Find where the given text appears and provide that cell's center as [X, Y] coordinate. 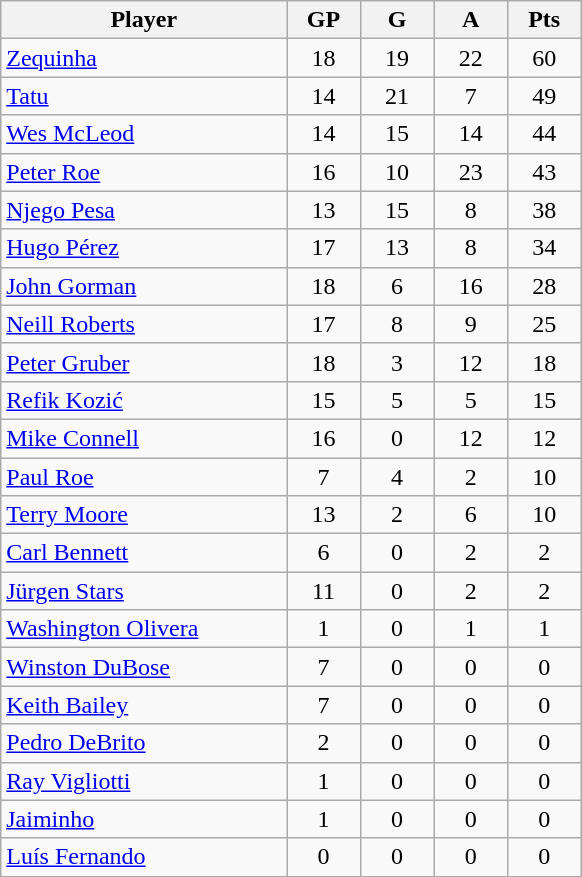
GP [324, 20]
Pts [544, 20]
49 [544, 96]
A [471, 20]
Washington Olivera [144, 629]
Mike Connell [144, 438]
34 [544, 248]
Ray Vigliotti [144, 781]
Terry Moore [144, 515]
Peter Roe [144, 172]
21 [397, 96]
60 [544, 58]
Njego Pesa [144, 210]
3 [397, 362]
38 [544, 210]
44 [544, 134]
Wes McLeod [144, 134]
Jaiminho [144, 819]
Player [144, 20]
G [397, 20]
4 [397, 477]
Jürgen Stars [144, 591]
John Gorman [144, 286]
43 [544, 172]
Zequinha [144, 58]
Keith Bailey [144, 705]
Tatu [144, 96]
Carl Bennett [144, 553]
25 [544, 324]
Pedro DeBrito [144, 743]
11 [324, 591]
9 [471, 324]
23 [471, 172]
Paul Roe [144, 477]
Neill Roberts [144, 324]
Peter Gruber [144, 362]
28 [544, 286]
Hugo Pérez [144, 248]
19 [397, 58]
Winston DuBose [144, 667]
Luís Fernando [144, 857]
Refik Kozić [144, 400]
22 [471, 58]
